Scan for the cell matching the given text and deliver its [X, Y] coordinate at center. 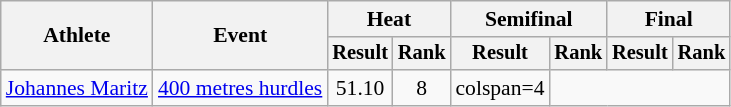
Athlete [77, 36]
Semifinal [528, 19]
Event [240, 36]
Johannes Maritz [77, 88]
8 [422, 88]
Final [668, 19]
400 metres hurdles [240, 88]
colspan=4 [500, 88]
51.10 [360, 88]
Heat [388, 19]
